Provide the [X, Y] coordinate of the cell's center where the given text is located.  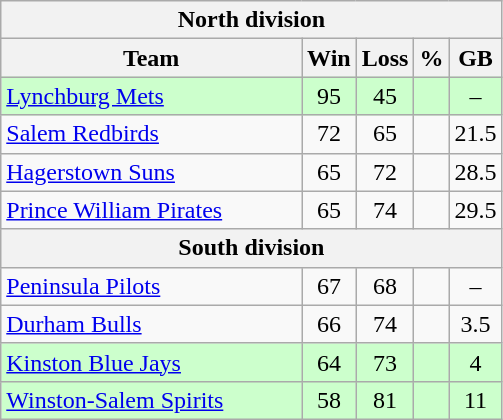
11 [476, 400]
67 [330, 286]
Team [152, 58]
3.5 [476, 324]
95 [330, 96]
64 [330, 362]
Durham Bulls [152, 324]
58 [330, 400]
Prince William Pirates [152, 210]
Winston-Salem Spirits [152, 400]
North division [252, 20]
4 [476, 362]
28.5 [476, 172]
GB [476, 58]
Peninsula Pilots [152, 286]
Lynchburg Mets [152, 96]
21.5 [476, 134]
66 [330, 324]
South division [252, 248]
Salem Redbirds [152, 134]
Win [330, 58]
% [432, 58]
29.5 [476, 210]
Kinston Blue Jays [152, 362]
73 [385, 362]
Hagerstown Suns [152, 172]
Loss [385, 58]
68 [385, 286]
81 [385, 400]
45 [385, 96]
